Identify which cell holds the provided text, then report its [x, y] central coordinate. 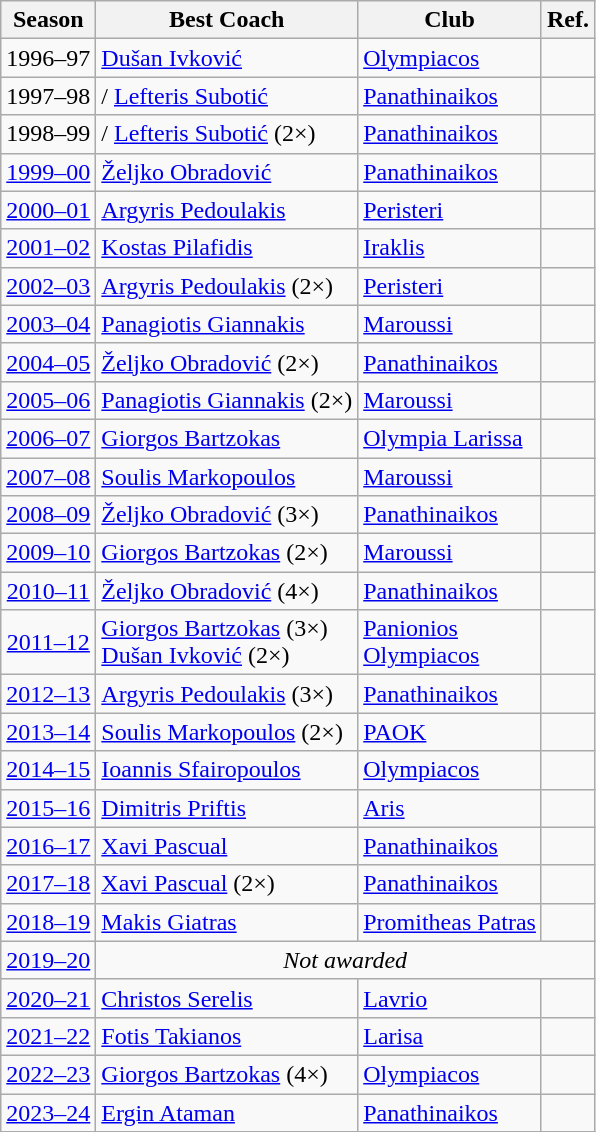
2019–20 [48, 960]
Makis Giatras [227, 922]
Aris [450, 808]
/ Lefteris Subotić (2×) [227, 134]
2023–24 [48, 1113]
2001–02 [48, 248]
Best Coach [227, 20]
2002–03 [48, 286]
Dimitris Priftis [227, 808]
2018–19 [48, 922]
Panagiotis Giannakis [227, 324]
Željko Obradović (2×) [227, 362]
/ Lefteris Subotić [227, 96]
Not awarded [346, 960]
PanioniosOlympiacos [450, 642]
2017–18 [48, 884]
2009–10 [48, 553]
Argyris Pedoulakis (3×) [227, 694]
2008–09 [48, 515]
Lavrio [450, 998]
Club [450, 20]
1998–99 [48, 134]
Iraklis [450, 248]
2006–07 [48, 438]
Giorgos Bartzokas (4×) [227, 1074]
PAOK [450, 732]
2016–17 [48, 846]
Xavi Pascual (2×) [227, 884]
Argyris Pedoulakis (2×) [227, 286]
Željko Obradović [227, 172]
Giorgos Bartzokas [227, 438]
Ref. [568, 20]
Giorgos Bartzokas (3×) Dušan Ivković (2×) [227, 642]
Soulis Markopoulos (2×) [227, 732]
Season [48, 20]
2012–13 [48, 694]
2003–04 [48, 324]
Željko Obradović (4×) [227, 591]
Olympia Larissa [450, 438]
2014–15 [48, 770]
Dušan Ivković [227, 58]
1999–00 [48, 172]
Ioannis Sfairopoulos [227, 770]
2007–08 [48, 477]
2013–14 [48, 732]
Christos Serelis [227, 998]
2020–21 [48, 998]
2010–11 [48, 591]
Željko Obradović (3×) [227, 515]
Xavi Pascual [227, 846]
2021–22 [48, 1036]
1997–98 [48, 96]
Soulis Markopoulos [227, 477]
Argyris Pedoulakis [227, 210]
Larisa [450, 1036]
2015–16 [48, 808]
Panagiotis Giannakis (2×) [227, 400]
2004–05 [48, 362]
2005–06 [48, 400]
Giorgos Bartzokas (2×) [227, 553]
Promitheas Patras [450, 922]
Kostas Pilafidis [227, 248]
Ergin Ataman [227, 1113]
1996–97 [48, 58]
Fotis Takianos [227, 1036]
2011–12 [48, 642]
2022–23 [48, 1074]
2000–01 [48, 210]
